Provide the (x, y) coordinate of the cell's center where the given text is located.  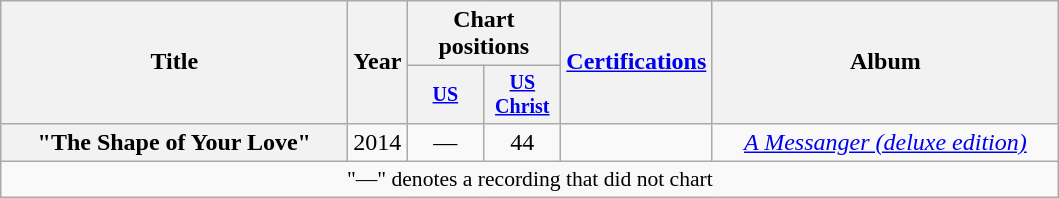
2014 (378, 142)
A Messanger (deluxe edition) (886, 142)
USChrist (522, 94)
"The Shape of Your Love" (174, 142)
Album (886, 62)
Certifications (636, 62)
— (446, 142)
Title (174, 62)
"—" denotes a recording that did not chart (530, 179)
US (446, 94)
44 (522, 142)
Year (378, 62)
Chart positions (484, 34)
